Detect which cell encompasses the target text, then output its [X, Y] center coordinate. 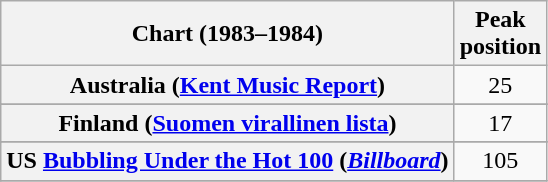
Finland (Suomen virallinen lista) [228, 123]
25 [500, 85]
17 [500, 123]
Chart (1983–1984) [228, 34]
US Bubbling Under the Hot 100 (Billboard) [228, 161]
Peakposition [500, 34]
105 [500, 161]
Australia (Kent Music Report) [228, 85]
